Output the (X, Y) coordinate of the center of the cell containing the given text.  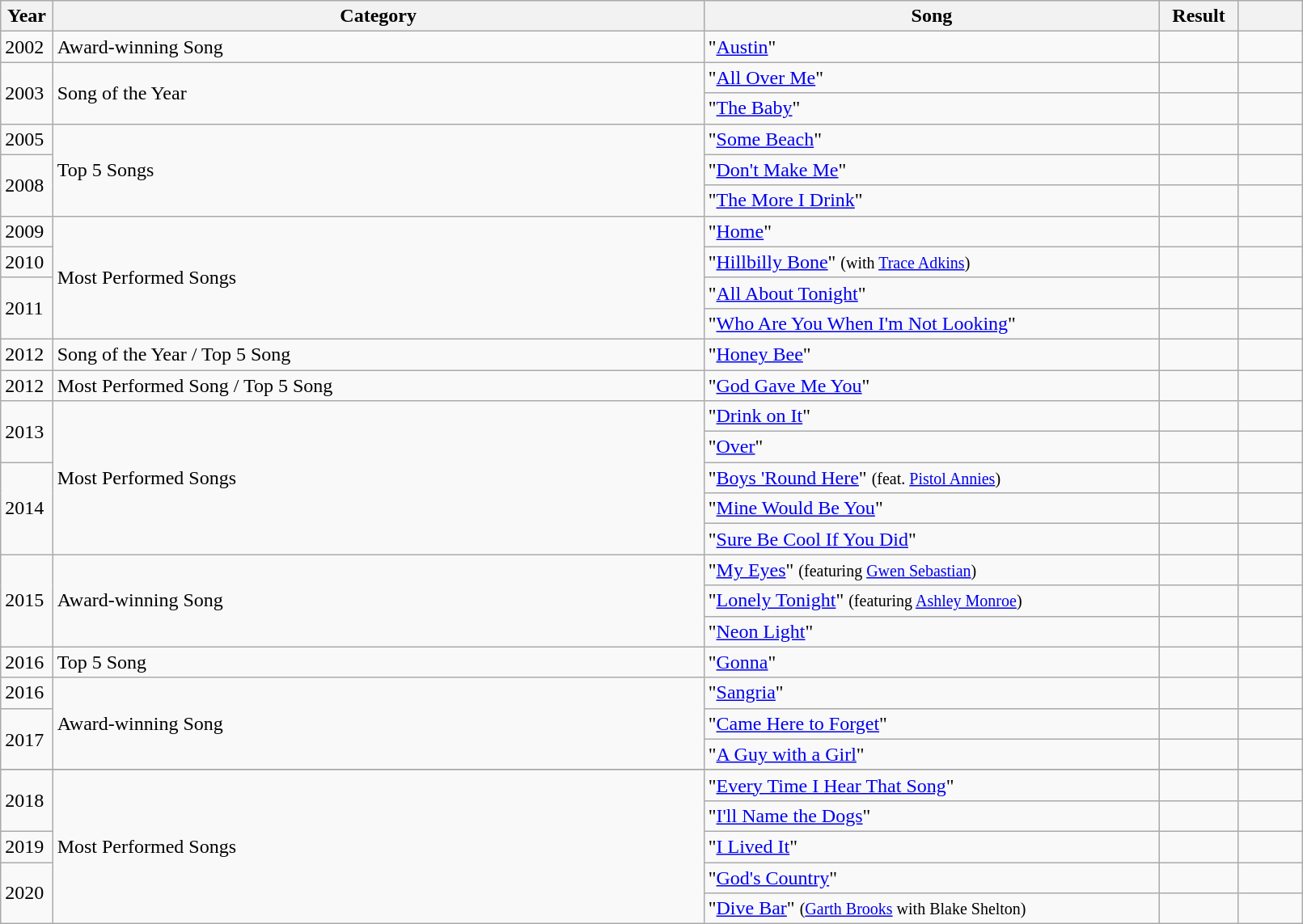
"Every Time I Hear That Song" (932, 785)
2020 (27, 892)
"Dive Bar" (Garth Brooks with Blake Shelton) (932, 909)
"I'll Name the Dogs" (932, 816)
Song (932, 16)
"A Guy with a Girl" (932, 754)
"Neon Light" (932, 631)
2014 (27, 508)
"Lonely Tonight" (featuring Ashley Monroe) (932, 601)
"Hillbilly Bone" (with Trace Adkins) (932, 262)
2013 (27, 432)
"Boys 'Round Here" (feat. Pistol Annies) (932, 478)
Year (27, 16)
"Came Here to Forget" (932, 724)
"Drink on It" (932, 416)
"Who Are You When I'm Not Looking" (932, 323)
2008 (27, 185)
Result (1199, 16)
2005 (27, 139)
2003 (27, 93)
2017 (27, 739)
"Over" (932, 447)
"My Eyes" (featuring Gwen Sebastian) (932, 570)
Song of the Year (379, 93)
Top 5 Songs (379, 170)
"All Over Me" (932, 78)
"Mine Would Be You" (932, 508)
2015 (27, 601)
2002 (27, 47)
"Some Beach" (932, 139)
Top 5 Song (379, 662)
2019 (27, 846)
2018 (27, 800)
Most Performed Song / Top 5 Song (379, 386)
"The More I Drink" (932, 200)
"God Gave Me You" (932, 386)
"Don't Make Me" (932, 170)
"I Lived It" (932, 846)
"All About Tonight" (932, 293)
"Gonna" (932, 662)
2011 (27, 308)
"Sangria" (932, 693)
"The Baby" (932, 108)
"Honey Bee" (932, 354)
"Sure Be Cool If You Did" (932, 539)
Category (379, 16)
"Austin" (932, 47)
2009 (27, 231)
Song of the Year / Top 5 Song (379, 354)
"God's Country" (932, 877)
2010 (27, 262)
"Home" (932, 231)
